Search for the cell housing the specified text and yield its (x, y) center coordinate. 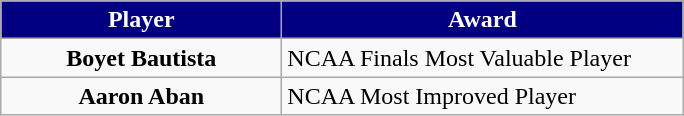
Player (142, 20)
NCAA Most Improved Player (482, 96)
Aaron Aban (142, 96)
NCAA Finals Most Valuable Player (482, 58)
Boyet Bautista (142, 58)
Award (482, 20)
